Search for the cell housing the specified text and yield its (X, Y) center coordinate. 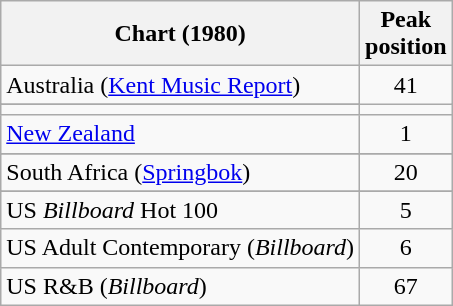
New Zealand (180, 134)
Chart (1980) (180, 34)
6 (406, 248)
US Adult Contemporary (Billboard) (180, 248)
41 (406, 85)
20 (406, 172)
US R&B (Billboard) (180, 286)
US Billboard Hot 100 (180, 210)
Australia (Kent Music Report) (180, 85)
Peakposition (406, 34)
67 (406, 286)
5 (406, 210)
1 (406, 134)
South Africa (Springbok) (180, 172)
